For the text-containing cell, return its midpoint in (X, Y) coordinate format. 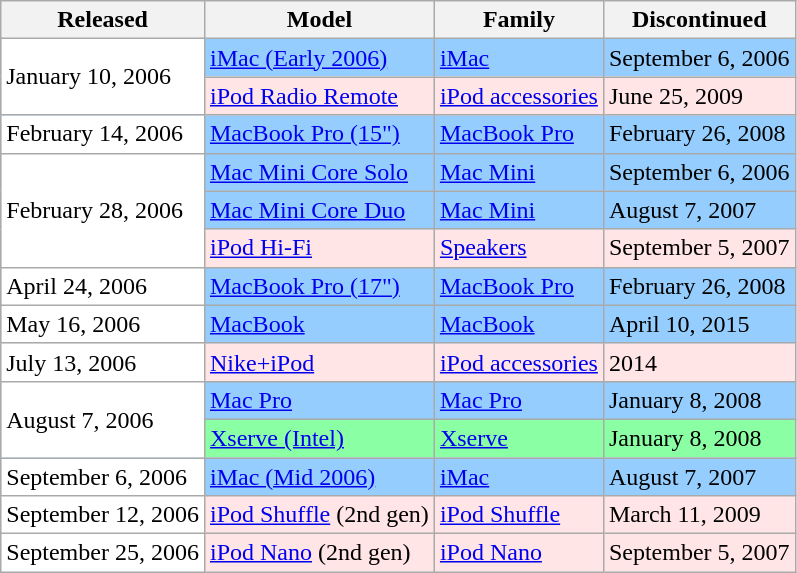
Family (518, 20)
iMac (Early 2006) (319, 58)
February 28, 2006 (103, 210)
iMac (Mid 2006) (319, 477)
August 7, 2006 (103, 419)
iPod Shuffle (2nd gen) (319, 515)
Discontinued (699, 20)
September 25, 2006 (103, 553)
iPod Shuffle (518, 515)
Nike+iPod (319, 362)
MacBook Pro (15") (319, 134)
March 11, 2009 (699, 515)
Released (103, 20)
Mac Mini Core Duo (319, 210)
May 16, 2006 (103, 324)
April 24, 2006 (103, 286)
Xserve (Intel) (319, 438)
Xserve (518, 438)
2014 (699, 362)
February 14, 2006 (103, 134)
MacBook Pro (17") (319, 286)
January 10, 2006 (103, 77)
iPod Hi-Fi (319, 248)
iPod Nano (518, 553)
Mac Mini Core Solo (319, 172)
Speakers (518, 248)
Model (319, 20)
June 25, 2009 (699, 96)
July 13, 2006 (103, 362)
iPod Radio Remote (319, 96)
iPod Nano (2nd gen) (319, 553)
September 12, 2006 (103, 515)
April 10, 2015 (699, 324)
